Capture the cell that displays the provided text and extract its (X, Y) central coordinate. 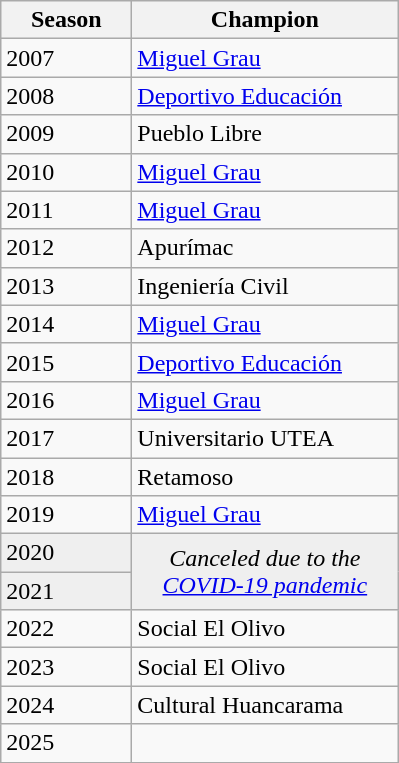
2016 (66, 400)
Season (66, 20)
2025 (66, 743)
2023 (66, 667)
Ingeniería Civil (265, 286)
2011 (66, 210)
2021 (66, 591)
2017 (66, 438)
2015 (66, 362)
Champion (265, 20)
2024 (66, 705)
2020 (66, 553)
Cultural Huancarama (265, 705)
2018 (66, 477)
2022 (66, 629)
2019 (66, 515)
Pueblo Libre (265, 134)
2007 (66, 58)
Retamoso (265, 477)
Universitario UTEA (265, 438)
2012 (66, 248)
2009 (66, 134)
2014 (66, 324)
2013 (66, 286)
2010 (66, 172)
Apurímac (265, 248)
Canceled due to the COVID-19 pandemic (265, 572)
2008 (66, 96)
